Find where the given text appears and provide that cell's center as (X, Y) coordinate. 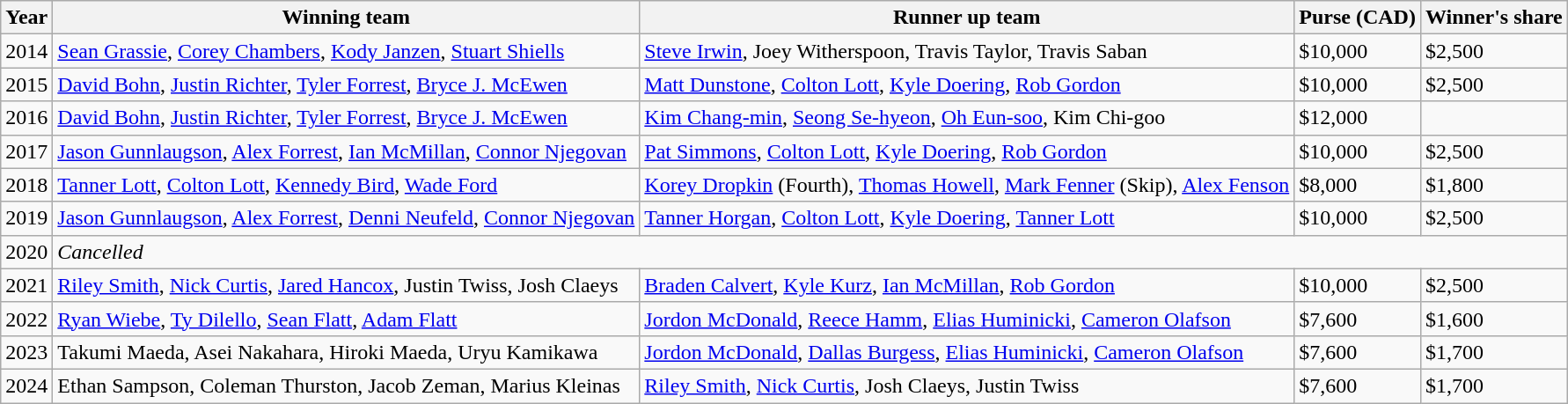
Riley Smith, Nick Curtis, Josh Claeys, Justin Twiss (967, 386)
$1,600 (1494, 319)
Runner up team (967, 18)
Matt Dunstone, Colton Lott, Kyle Doering, Rob Gordon (967, 84)
2022 (26, 319)
2016 (26, 118)
Jordon McDonald, Reece Hamm, Elias Huminicki, Cameron Olafson (967, 319)
Pat Simmons, Colton Lott, Kyle Doering, Rob Gordon (967, 151)
Ryan Wiebe, Ty Dilello, Sean Flatt, Adam Flatt (347, 319)
2015 (26, 84)
2019 (26, 218)
Winner's share (1494, 18)
2020 (26, 252)
Ethan Sampson, Coleman Thurston, Jacob Zeman, Marius Kleinas (347, 386)
Cancelled (810, 252)
Sean Grassie, Corey Chambers, Kody Janzen, Stuart Shiells (347, 51)
$12,000 (1358, 118)
Winning team (347, 18)
2024 (26, 386)
2018 (26, 185)
2021 (26, 285)
Korey Dropkin (Fourth), Thomas Howell, Mark Fenner (Skip), Alex Fenson (967, 185)
Braden Calvert, Kyle Kurz, Ian McMillan, Rob Gordon (967, 285)
Year (26, 18)
2017 (26, 151)
$8,000 (1358, 185)
Jason Gunnlaugson, Alex Forrest, Ian McMillan, Connor Njegovan (347, 151)
Tanner Lott, Colton Lott, Kennedy Bird, Wade Ford (347, 185)
Riley Smith, Nick Curtis, Jared Hancox, Justin Twiss, Josh Claeys (347, 285)
Jason Gunnlaugson, Alex Forrest, Denni Neufeld, Connor Njegovan (347, 218)
2023 (26, 352)
$1,800 (1494, 185)
Kim Chang-min, Seong Se-hyeon, Oh Eun-soo, Kim Chi-goo (967, 118)
Steve Irwin, Joey Witherspoon, Travis Taylor, Travis Saban (967, 51)
Takumi Maeda, Asei Nakahara, Hiroki Maeda, Uryu Kamikawa (347, 352)
2014 (26, 51)
Jordon McDonald, Dallas Burgess, Elias Huminicki, Cameron Olafson (967, 352)
Tanner Horgan, Colton Lott, Kyle Doering, Tanner Lott (967, 218)
Purse (CAD) (1358, 18)
